Capture the cell that displays the provided text and extract its [X, Y] central coordinate. 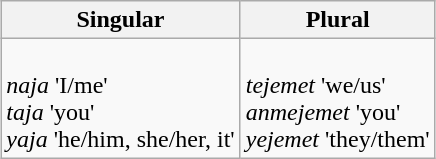
Singular [120, 20]
Plural [338, 20]
tejemet 'we/us'anmejemet 'you'yejemet 'they/them' [338, 98]
naja 'I/me'taja 'you'yaja 'he/him, she/her, it' [120, 98]
